From the cell containing the given text, extract its center point as [x, y] coordinate. 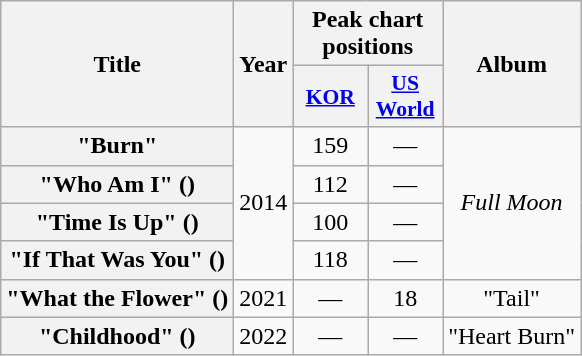
Peak chart positions [368, 34]
2014 [264, 203]
"Heart Burn" [512, 336]
US World [406, 96]
Full Moon [512, 203]
"Childhood" () [118, 336]
118 [330, 260]
100 [330, 222]
"Tail" [512, 298]
"Burn" [118, 146]
"What the Flower" () [118, 298]
"Time Is Up" () [118, 222]
2021 [264, 298]
Year [264, 64]
159 [330, 146]
Title [118, 64]
18 [406, 298]
"If That Was You" () [118, 260]
"Who Am I" () [118, 184]
2022 [264, 336]
112 [330, 184]
Album [512, 64]
KOR [330, 96]
